Capture the cell that displays the provided text and extract its (X, Y) central coordinate. 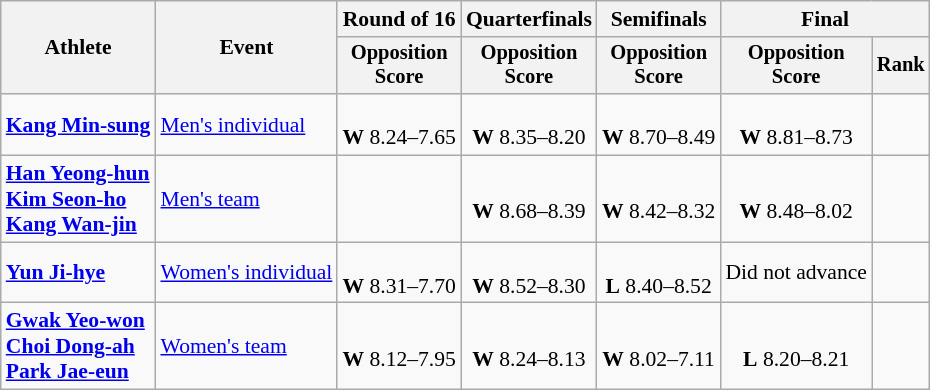
Event (246, 48)
L 8.20–8.21 (796, 346)
W 8.35–8.20 (529, 124)
Quarterfinals (529, 19)
W 8.42–8.32 (658, 200)
Semifinals (658, 19)
W 8.12–7.95 (398, 346)
W 8.24–8.13 (529, 346)
Women's individual (246, 272)
Han Yeong-hunKim Seon-hoKang Wan-jin (78, 200)
W 8.02–7.11 (658, 346)
W 8.24–7.65 (398, 124)
Men's individual (246, 124)
W 8.52–8.30 (529, 272)
W 8.81–8.73 (796, 124)
Men's team (246, 200)
W 8.68–8.39 (529, 200)
L 8.40–8.52 (658, 272)
Round of 16 (398, 19)
W 8.31–7.70 (398, 272)
Rank (901, 66)
Yun Ji-hye (78, 272)
Gwak Yeo-wonChoi Dong-ahPark Jae-eun (78, 346)
Athlete (78, 48)
Final (824, 19)
Did not advance (796, 272)
W 8.70–8.49 (658, 124)
W 8.48–8.02 (796, 200)
Kang Min-sung (78, 124)
Women's team (246, 346)
